Return [x, y] of the center of cell containing provided text 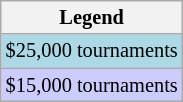
$25,000 tournaments [92, 51]
$15,000 tournaments [92, 85]
Legend [92, 17]
